From the cell containing the given text, extract its center point as [x, y] coordinate. 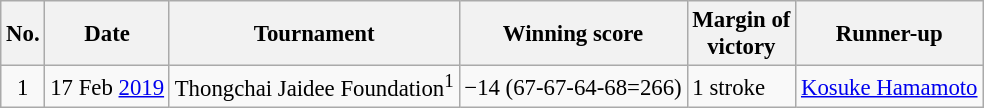
Margin ofvictory [742, 34]
17 Feb 2019 [107, 87]
No. [23, 34]
Tournament [314, 34]
1 stroke [742, 87]
−14 (67-67-64-68=266) [573, 87]
1 [23, 87]
Date [107, 34]
Thongchai Jaidee Foundation1 [314, 87]
Kosuke Hamamoto [890, 87]
Runner-up [890, 34]
Winning score [573, 34]
